Capture the cell that displays the provided text and extract its [x, y] central coordinate. 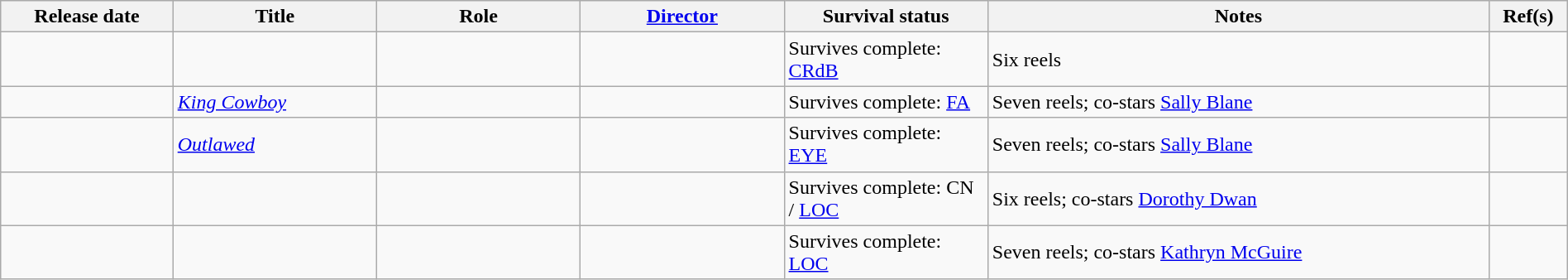
Seven reels; co-stars Kathryn McGuire [1238, 252]
Survives complete: FA [886, 102]
Survives complete: CN / LOC [886, 199]
Outlawed [275, 144]
Notes [1238, 17]
Title [275, 17]
King Cowboy [275, 102]
Survival status [886, 17]
Director [682, 17]
Role [478, 17]
Survives complete: CRdB [886, 60]
Release date [87, 17]
Six reels [1238, 60]
Ref(s) [1528, 17]
Survives complete: EYE [886, 144]
Survives complete: LOC [886, 252]
Six reels; co-stars Dorothy Dwan [1238, 199]
